Pinpoint the cell where the given text exists, returning its [x, y] midpoint coordinate. 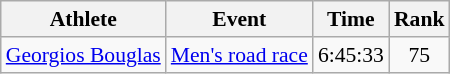
Event [240, 19]
Georgios Bouglas [84, 55]
6:45:33 [351, 55]
Time [351, 19]
Athlete [84, 19]
Men's road race [240, 55]
Rank [420, 19]
75 [420, 55]
